For the text-containing cell, return its midpoint in [x, y] coordinate format. 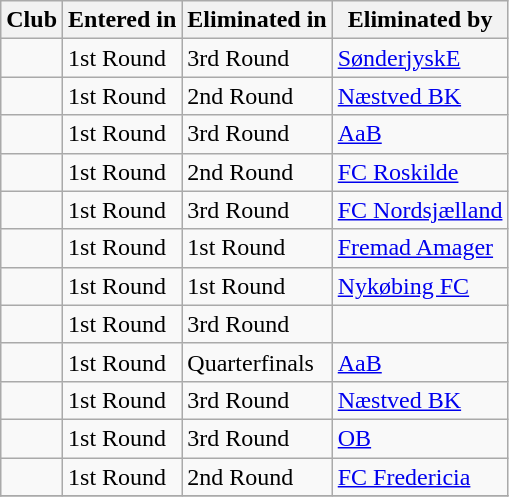
FC Fredericia [420, 477]
OB [420, 438]
Fremad Amager [420, 248]
Eliminated in [257, 20]
FC Roskilde [420, 172]
Eliminated by [420, 20]
Nykøbing FC [420, 286]
Club [32, 20]
Entered in [122, 20]
SønderjyskE [420, 58]
FC Nordsjælland [420, 210]
Quarterfinals [257, 362]
